From the cell containing the given text, extract its center point as (X, Y) coordinate. 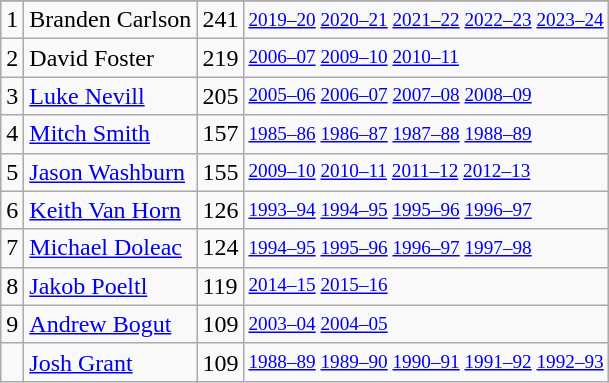
8 (12, 286)
Michael Doleac (110, 248)
Luke Nevill (110, 96)
124 (220, 248)
2006–07 2009–10 2010–11 (426, 58)
1985–86 1986–87 1987–88 1988–89 (426, 134)
Josh Grant (110, 362)
Jakob Poeltl (110, 286)
155 (220, 172)
2019–20 2020–21 2021–22 2022–23 2023–24 (426, 20)
4 (12, 134)
2009–10 2010–11 2011–12 2012–13 (426, 172)
1994–95 1995–96 1996–97 1997–98 (426, 248)
David Foster (110, 58)
1 (12, 20)
Andrew Bogut (110, 324)
219 (220, 58)
2014–15 2015–16 (426, 286)
241 (220, 20)
Mitch Smith (110, 134)
9 (12, 324)
2005–06 2006–07 2007–08 2008–09 (426, 96)
2 (12, 58)
Branden Carlson (110, 20)
Keith Van Horn (110, 210)
3 (12, 96)
205 (220, 96)
1988–89 1989–90 1990–91 1991–92 1992–93 (426, 362)
2003–04 2004–05 (426, 324)
5 (12, 172)
7 (12, 248)
1993–94 1994–95 1995–96 1996–97 (426, 210)
6 (12, 210)
126 (220, 210)
Jason Washburn (110, 172)
119 (220, 286)
157 (220, 134)
